Return the [x, y] coordinate for the center point of the cell that contains the specified text.  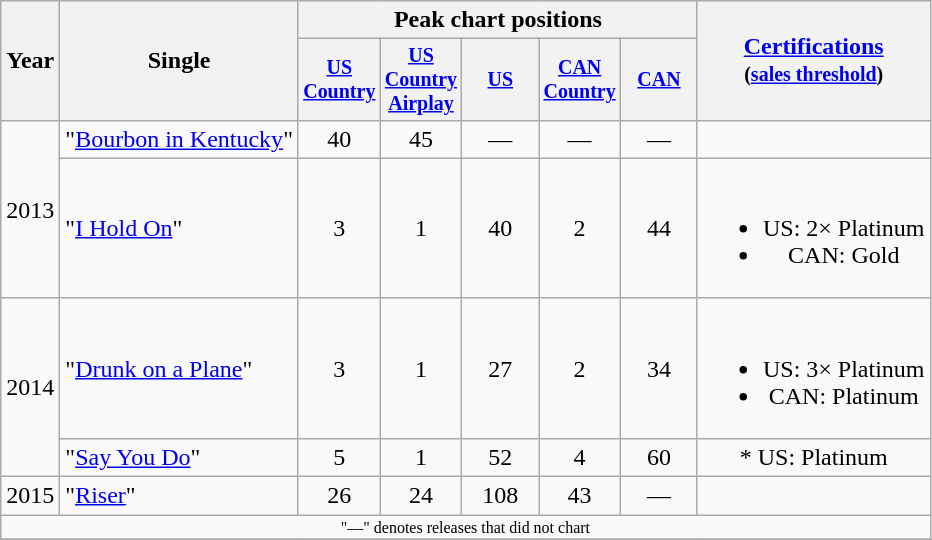
CAN [658, 80]
"—" denotes releases that did not chart [466, 527]
US: 3× PlatinumCAN: Platinum [814, 368]
24 [421, 496]
108 [500, 496]
* US: Platinum [814, 457]
26 [339, 496]
"Bourbon in Kentucky" [180, 139]
34 [658, 368]
US: 2× PlatinumCAN: Gold [814, 228]
43 [580, 496]
"Riser" [180, 496]
"Say You Do" [180, 457]
5 [339, 457]
Year [30, 61]
US Country [339, 80]
27 [500, 368]
60 [658, 457]
2015 [30, 496]
Peak chart positions [498, 20]
44 [658, 228]
Single [180, 61]
2013 [30, 209]
CAN Country [580, 80]
2014 [30, 387]
"Drunk on a Plane" [180, 368]
US [500, 80]
US Country Airplay [421, 80]
"I Hold On" [180, 228]
45 [421, 139]
4 [580, 457]
52 [500, 457]
Certifications(sales threshold) [814, 61]
